Pinpoint the cell where the given text exists, returning its [X, Y] midpoint coordinate. 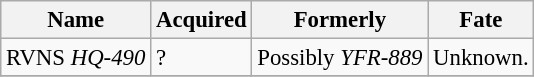
RVNS HQ-490 [76, 58]
Formerly [340, 20]
Acquired [202, 20]
? [202, 58]
Unknown. [481, 58]
Name [76, 20]
Possibly YFR-889 [340, 58]
Fate [481, 20]
